From the cell containing the given text, extract its center point as (x, y) coordinate. 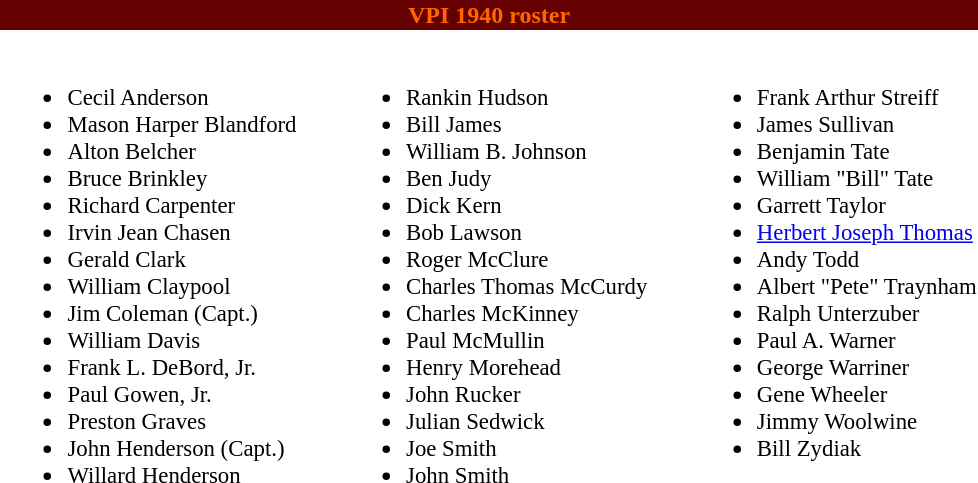
VPI 1940 roster (489, 15)
